Return the [X, Y] coordinate for the center point of the cell that contains the specified text.  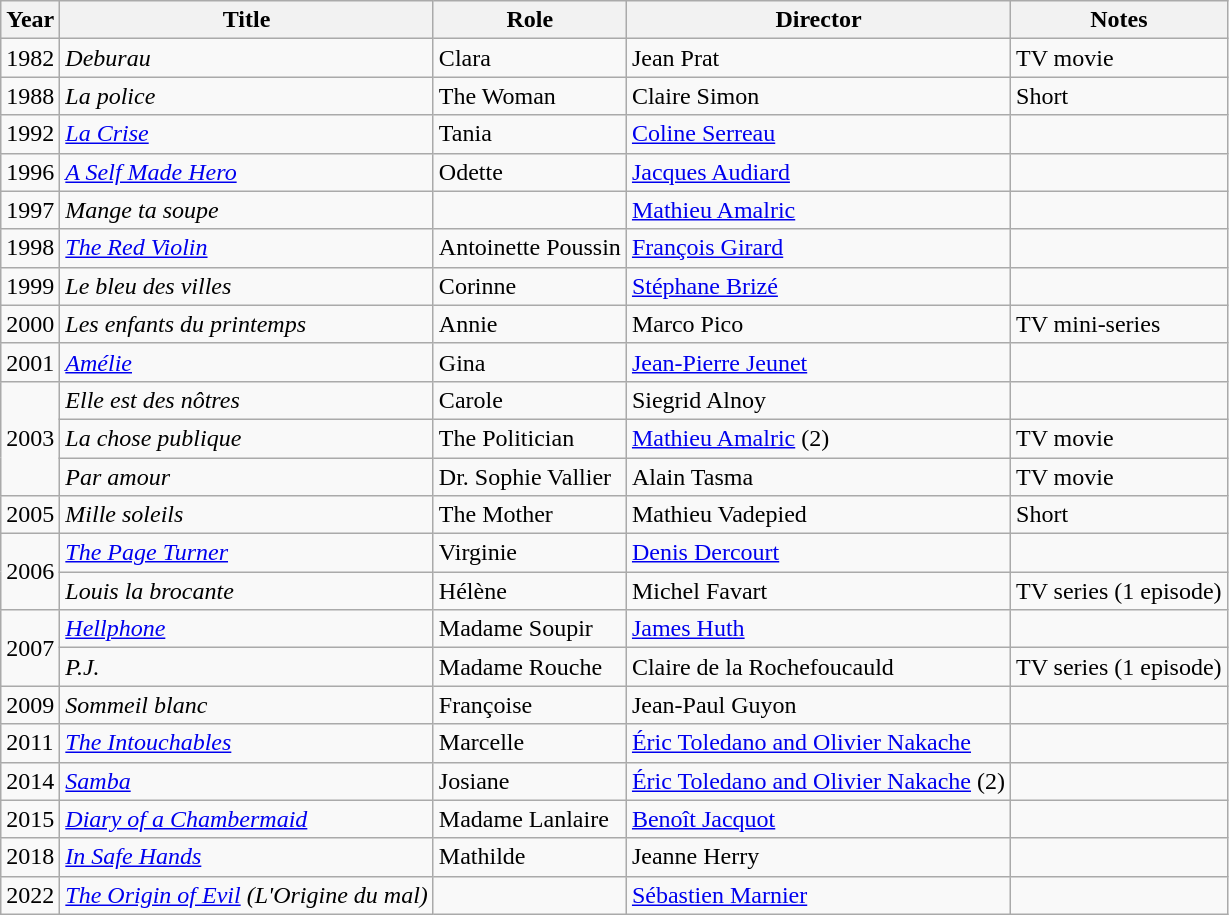
Coline Serreau [818, 134]
Clara [530, 58]
Éric Toledano and Olivier Nakache [818, 743]
Alain Tasma [818, 477]
Amélie [247, 362]
Virginie [530, 553]
2018 [30, 857]
Les enfants du printemps [247, 324]
Gina [530, 362]
Claire de la Rochefoucauld [818, 667]
2005 [30, 515]
Madame Rouche [530, 667]
La police [247, 96]
Madame Soupir [530, 629]
2007 [30, 648]
P.J. [247, 667]
2003 [30, 438]
Le bleu des villes [247, 286]
Sommeil blanc [247, 705]
Mathieu Vadepied [818, 515]
La Crise [247, 134]
1988 [30, 96]
Annie [530, 324]
Claire Simon [818, 96]
Sébastien Marnier [818, 895]
2001 [30, 362]
The Woman [530, 96]
Deburau [247, 58]
Josiane [530, 781]
Role [530, 20]
2014 [30, 781]
Marco Pico [818, 324]
1996 [30, 172]
Hélène [530, 591]
Elle est des nôtres [247, 400]
2015 [30, 819]
Benoît Jacquot [818, 819]
Odette [530, 172]
1997 [30, 210]
In Safe Hands [247, 857]
James Huth [818, 629]
The Origin of Evil (L'Origine du mal) [247, 895]
Jacques Audiard [818, 172]
Hellphone [247, 629]
Dr. Sophie Vallier [530, 477]
The Red Violin [247, 248]
François Girard [818, 248]
Par amour [247, 477]
Tania [530, 134]
Madame Lanlaire [530, 819]
Françoise [530, 705]
Jean-Paul Guyon [818, 705]
Mange ta soupe [247, 210]
Denis Dercourt [818, 553]
2000 [30, 324]
Mathieu Amalric [818, 210]
Jean-Pierre Jeunet [818, 362]
1998 [30, 248]
Mathieu Amalric (2) [818, 438]
Michel Favart [818, 591]
Director [818, 20]
La chose publique [247, 438]
Jean Prat [818, 58]
Mille soleils [247, 515]
Éric Toledano and Olivier Nakache (2) [818, 781]
2011 [30, 743]
Louis la brocante [247, 591]
Samba [247, 781]
2022 [30, 895]
The Mother [530, 515]
2006 [30, 572]
1992 [30, 134]
Notes [1120, 20]
1999 [30, 286]
Antoinette Poussin [530, 248]
TV mini-series [1120, 324]
The Page Turner [247, 553]
Title [247, 20]
Diary of a Chambermaid [247, 819]
Stéphane Brizé [818, 286]
Siegrid Alnoy [818, 400]
2009 [30, 705]
Mathilde [530, 857]
Jeanne Herry [818, 857]
The Intouchables [247, 743]
1982 [30, 58]
A Self Made Hero [247, 172]
The Politician [530, 438]
Year [30, 20]
Carole [530, 400]
Marcelle [530, 743]
Corinne [530, 286]
